For the text-containing cell, return its midpoint in [X, Y] coordinate format. 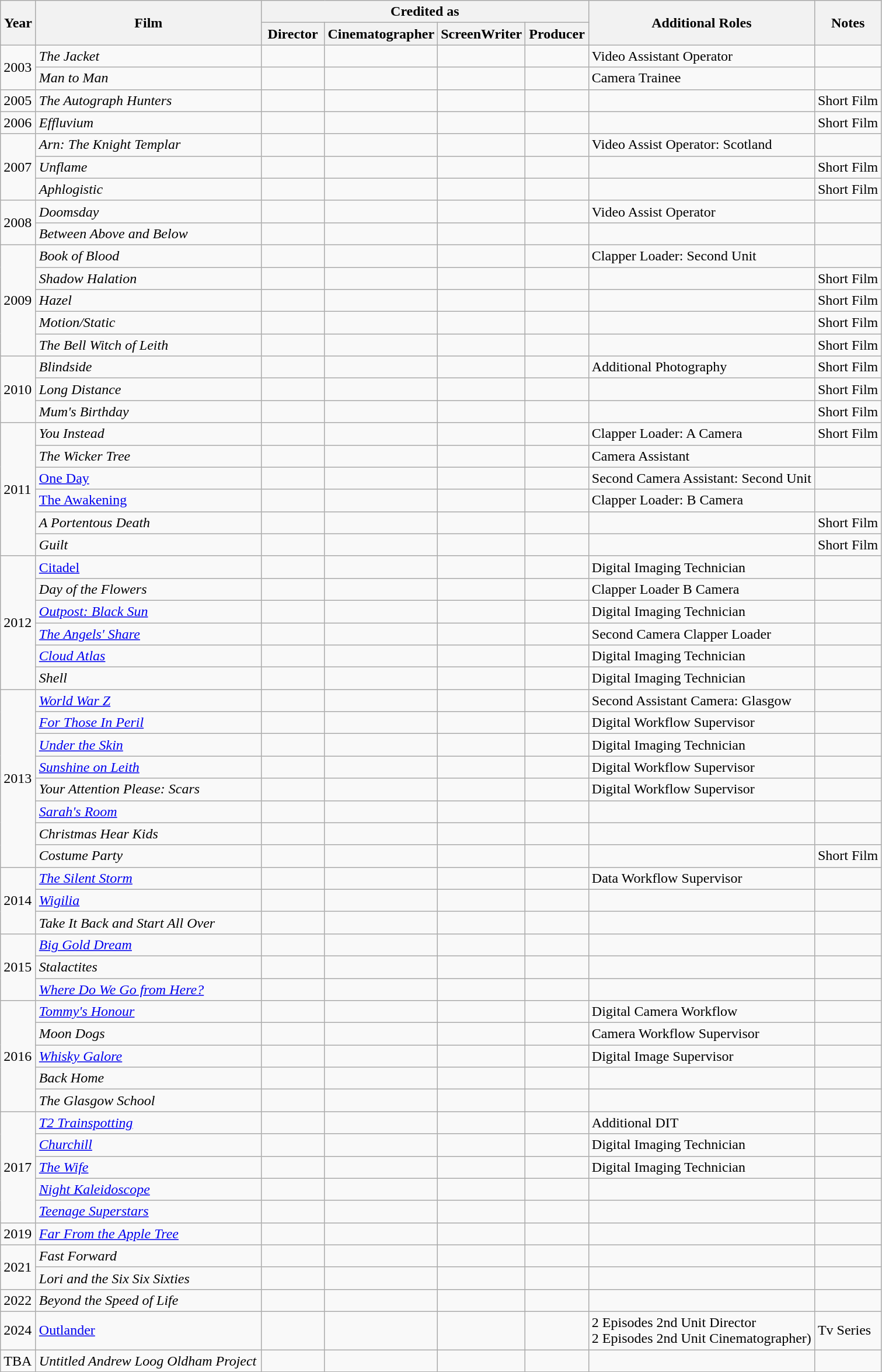
2024 [19, 1330]
ScreenWriter [482, 34]
Credited as [425, 12]
Digital Image Supervisor [702, 1056]
The Glasgow School [148, 1101]
Citadel [148, 567]
Additional Photography [702, 367]
The Silent Storm [148, 878]
Shell [148, 678]
2007 [19, 167]
Outpost: Black Sun [148, 611]
Your Attention Please: Scars [148, 789]
World War Z [148, 701]
Video Assist Operator [702, 211]
Night Kaleidoscope [148, 1189]
Sarah's Room [148, 812]
Video Assistant Operator [702, 56]
Clapper Loader: B Camera [702, 500]
Christmas Hear Kids [148, 834]
Additional Roles [702, 23]
The Awakening [148, 500]
2008 [19, 222]
Teenage Superstars [148, 1211]
Lori and the Six Six Sixties [148, 1278]
Take It Back and Start All Over [148, 922]
Under the Skin [148, 745]
Second Camera Assistant: Second Unit [702, 478]
The Wicker Tree [148, 456]
T2 Trainspotting [148, 1123]
Year [19, 23]
Hazel [148, 301]
2011 [19, 489]
Day of the Flowers [148, 589]
One Day [148, 478]
Cinematographer [381, 34]
Mum's Birthday [148, 412]
Data Workflow Supervisor [702, 878]
2017 [19, 1167]
Untitled Andrew Loog Oldham Project [148, 1361]
Video Assist Operator: Scotland [702, 145]
Clapper Loader: Second Unit [702, 256]
2013 [19, 778]
Moon Dogs [148, 1034]
Camera Trainee [702, 78]
For Those In Peril [148, 723]
The Jacket [148, 56]
Back Home [148, 1078]
Second Camera Clapper Loader [702, 633]
Blindside [148, 367]
Man to Man [148, 78]
Where Do We Go from Here? [148, 990]
Costume Party [148, 856]
Shadow Halation [148, 278]
Whisky Galore [148, 1056]
A Portentous Death [148, 523]
Camera Workflow Supervisor [702, 1034]
Notes [848, 23]
2021 [19, 1267]
Outlander [148, 1330]
2006 [19, 123]
Arn: The Knight Templar [148, 145]
Stalactites [148, 967]
Director [293, 34]
Between Above and Below [148, 234]
2022 [19, 1300]
Clapper Loader: A Camera [702, 434]
Book of Blood [148, 256]
Wigilia [148, 900]
Tommy's Honour [148, 1012]
2010 [19, 389]
The Wife [148, 1167]
2016 [19, 1056]
Aphlogistic [148, 189]
Big Gold Dream [148, 945]
Doomsday [148, 211]
Clapper Loader B Camera [702, 589]
Second Assistant Camera: Glasgow [702, 701]
Effluvium [148, 123]
Far From the Apple Tree [148, 1234]
Motion/Static [148, 323]
2015 [19, 967]
Additional DIT [702, 1123]
Camera Assistant [702, 456]
The Angels' Share [148, 633]
Beyond the Speed of Life [148, 1300]
2019 [19, 1234]
2003 [19, 67]
Tv Series [848, 1330]
TBA [19, 1361]
The Bell Witch of Leith [148, 345]
Digital Camera Workflow [702, 1012]
The Autograph Hunters [148, 100]
2012 [19, 622]
Churchill [148, 1145]
2 Episodes 2nd Unit Director2 Episodes 2nd Unit Cinematographer) [702, 1330]
Fast Forward [148, 1256]
Long Distance [148, 389]
Unflame [148, 167]
Film [148, 23]
Sunshine on Leith [148, 767]
2009 [19, 300]
You Instead [148, 434]
2005 [19, 100]
Producer [557, 34]
Cloud Atlas [148, 656]
Guilt [148, 545]
2014 [19, 900]
